Determine the (X, Y) coordinate at the center of the cell enclosing the given text.  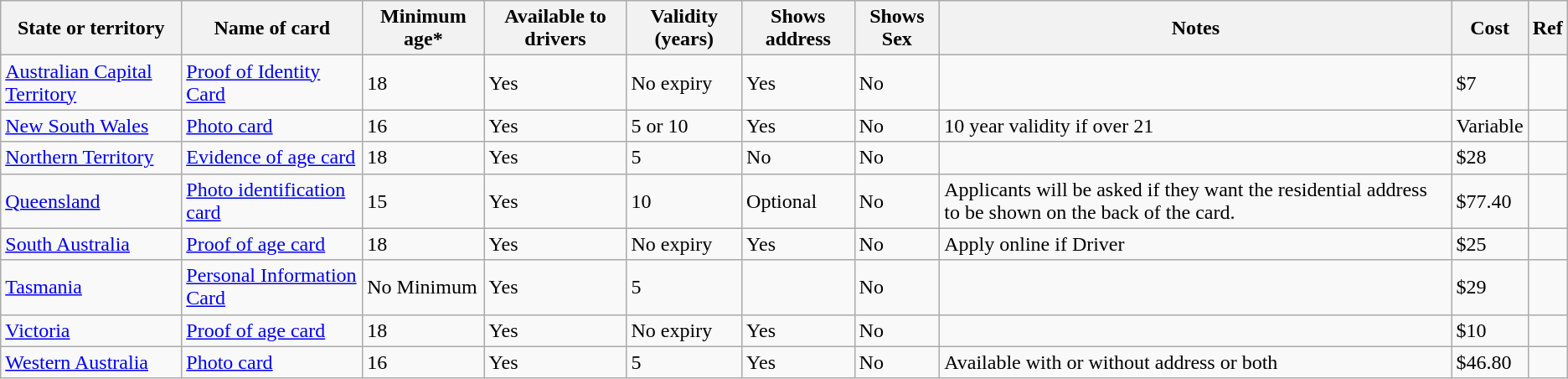
$46.80 (1489, 362)
Ref (1548, 29)
5 or 10 (684, 126)
Tasmania (91, 287)
Shows address (798, 29)
$29 (1489, 287)
$25 (1489, 244)
Available with or without address or both (1196, 362)
Photo identification card (272, 201)
Minimum age* (424, 29)
10 (684, 201)
South Australia (91, 244)
15 (424, 201)
Applicants will be asked if they want the residential address to be shown on the back of the card. (1196, 201)
Notes (1196, 29)
Northern Territory (91, 158)
$10 (1489, 330)
Evidence of age card (272, 158)
Queensland (91, 201)
Validity (years) (684, 29)
Name of card (272, 29)
$77.40 (1489, 201)
State or territory (91, 29)
10 year validity if over 21 (1196, 126)
Shows Sex (897, 29)
Cost (1489, 29)
Victoria (91, 330)
$28 (1489, 158)
Variable (1489, 126)
Optional (798, 201)
Available to drivers (555, 29)
Australian Capital Territory (91, 82)
Apply online if Driver (1196, 244)
Proof of Identity Card (272, 82)
Western Australia (91, 362)
$7 (1489, 82)
New South Wales (91, 126)
No Minimum (424, 287)
Personal Information Card (272, 287)
